Capture the cell that displays the provided text and extract its (x, y) central coordinate. 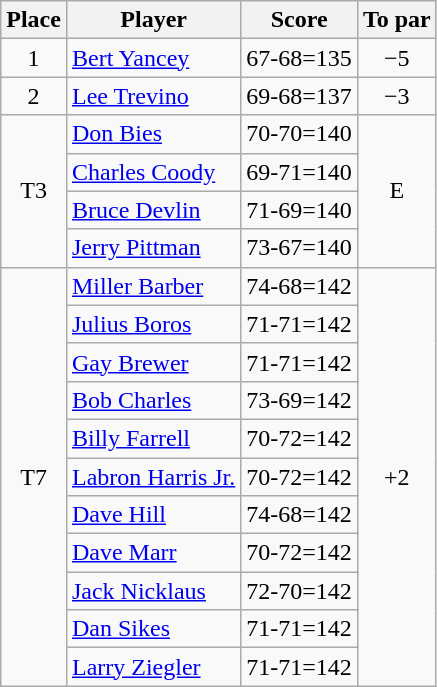
71-69=140 (300, 210)
E (396, 191)
Bert Yancey (153, 58)
To par (396, 20)
Miller Barber (153, 286)
2 (34, 96)
Jerry Pittman (153, 248)
T3 (34, 191)
Charles Coody (153, 172)
69-68=137 (300, 96)
Place (34, 20)
Bruce Devlin (153, 210)
−5 (396, 58)
73-69=142 (300, 400)
Billy Farrell (153, 438)
67-68=135 (300, 58)
−3 (396, 96)
Lee Trevino (153, 96)
73-67=140 (300, 248)
+2 (396, 476)
Jack Nicklaus (153, 591)
Dave Hill (153, 515)
Don Bies (153, 134)
Player (153, 20)
70-70=140 (300, 134)
Bob Charles (153, 400)
69-71=140 (300, 172)
Score (300, 20)
Julius Boros (153, 324)
1 (34, 58)
Dan Sikes (153, 629)
Dave Marr (153, 553)
Labron Harris Jr. (153, 477)
Larry Ziegler (153, 667)
T7 (34, 476)
72-70=142 (300, 591)
Gay Brewer (153, 362)
